Output the (x, y) coordinate of the center of the cell containing the given text.  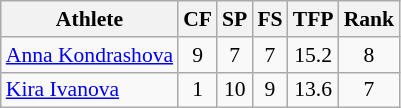
CF (198, 19)
Athlete (90, 19)
Kira Ivanova (90, 90)
SP (234, 19)
13.6 (314, 90)
TFP (314, 19)
FS (270, 19)
Anna Kondrashova (90, 55)
8 (370, 55)
10 (234, 90)
1 (198, 90)
15.2 (314, 55)
Rank (370, 19)
